Return the [x, y] coordinate for the center point of the cell that contains the specified text.  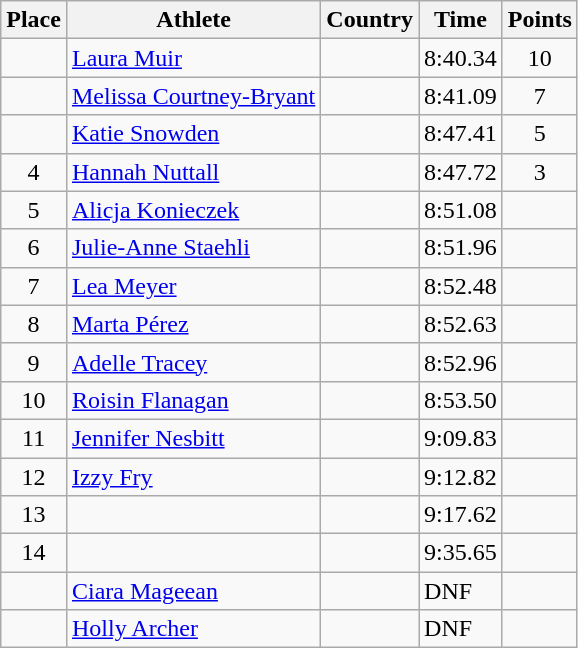
Country [370, 20]
Izzy Fry [193, 477]
Julie-Anne Staehli [193, 248]
8:52.48 [461, 286]
Melissa Courtney-Bryant [193, 96]
9:12.82 [461, 477]
Jennifer Nesbitt [193, 438]
Hannah Nuttall [193, 172]
Athlete [193, 20]
Alicja Konieczek [193, 210]
9:09.83 [461, 438]
Roisin Flanagan [193, 400]
8:47.41 [461, 134]
13 [34, 515]
12 [34, 477]
Ciara Mageean [193, 591]
Points [540, 20]
3 [540, 172]
Holly Archer [193, 629]
8:51.96 [461, 248]
8 [34, 324]
Place [34, 20]
Marta Pérez [193, 324]
14 [34, 553]
Time [461, 20]
4 [34, 172]
9 [34, 362]
Laura Muir [193, 58]
9:17.62 [461, 515]
8:52.96 [461, 362]
8:41.09 [461, 96]
Katie Snowden [193, 134]
Lea Meyer [193, 286]
9:35.65 [461, 553]
8:40.34 [461, 58]
11 [34, 438]
Adelle Tracey [193, 362]
6 [34, 248]
8:47.72 [461, 172]
8:53.50 [461, 400]
8:52.63 [461, 324]
8:51.08 [461, 210]
